Extract the (X, Y) coordinate from the center of the cell holding the provided text.  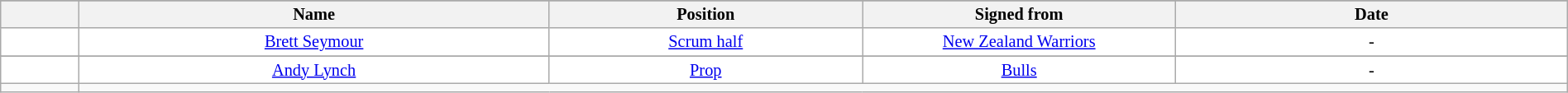
Position (706, 14)
New Zealand Warriors (1019, 42)
Prop (706, 70)
Name (313, 14)
Andy Lynch (313, 70)
Date (1372, 14)
Bulls (1019, 70)
Signed from (1019, 14)
Scrum half (706, 42)
Brett Seymour (313, 42)
